Identify which cell holds the provided text, then report its (x, y) central coordinate. 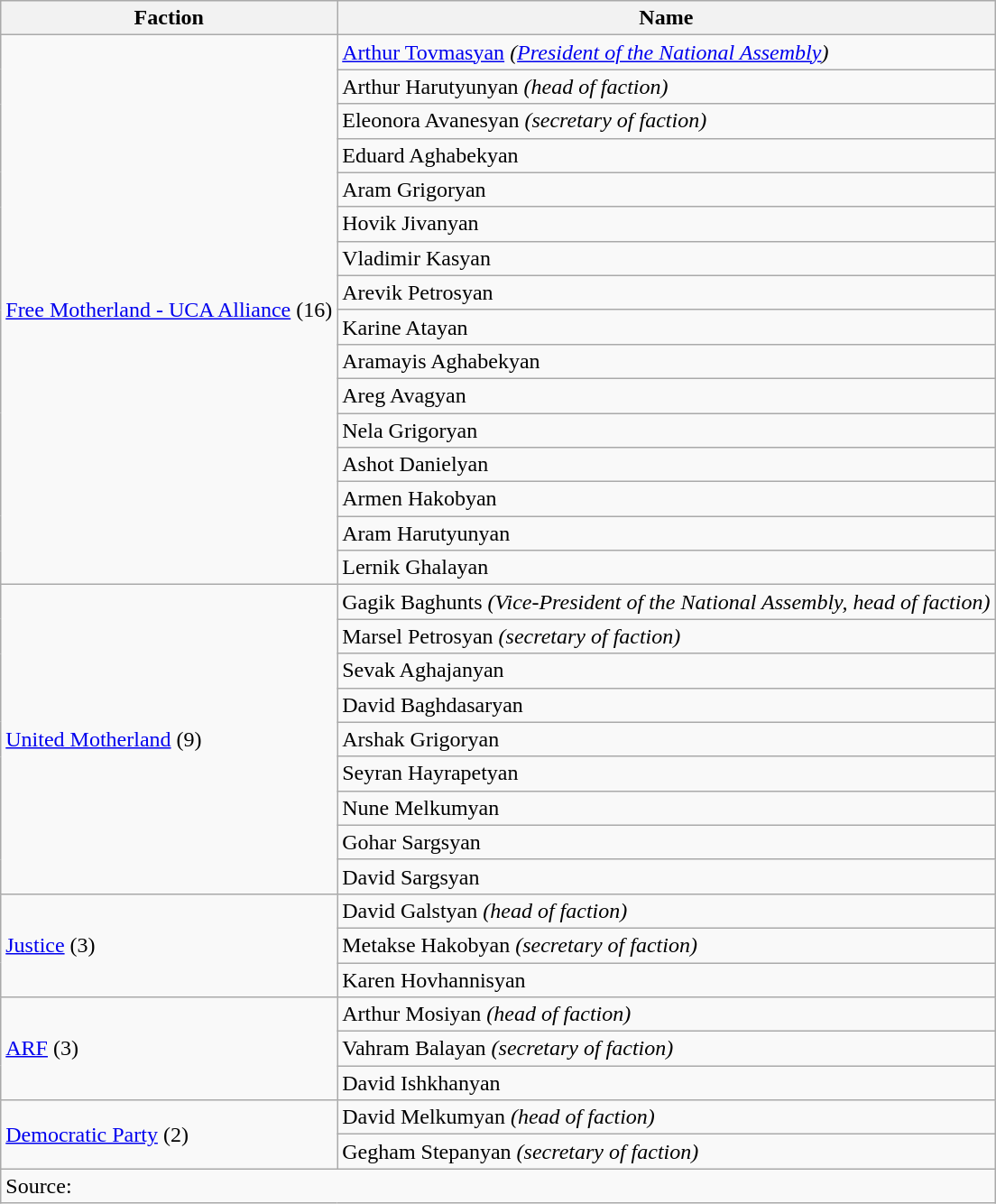
Ashot Danielyan (666, 465)
Gegham Stepanyan (secretary of faction) (666, 1152)
Arthur Mosiyan (head of faction) (666, 1014)
Seyran Hayrapetyan (666, 773)
Nune Melkumyan (666, 808)
ARF (3) (170, 1049)
Marsel Petrosyan (secretary of faction) (666, 636)
Sevak Aghajanyan (666, 671)
Aram Harutyunyan (666, 533)
David Ishkhanyan (666, 1083)
Aram Grigoryan (666, 190)
Free Motherland - UCA Alliance (16) (170, 310)
Armen Hakobyan (666, 499)
Hovik Jivanyan (666, 224)
Karine Atayan (666, 327)
United Motherland (9) (170, 740)
Faction (170, 18)
Gagik Baghunts (Vice-President of the National Assembly, head of faction) (666, 602)
Gohar Sargsyan (666, 842)
Eduard Aghabekyan (666, 155)
Nela Grigoryan (666, 431)
David Sargsyan (666, 876)
Vladimir Kasyan (666, 258)
Name (666, 18)
Areg Avagyan (666, 395)
Democratic Party (2) (170, 1135)
Eleonora Avanesyan (secretary of faction) (666, 121)
David Galstyan (head of faction) (666, 911)
Vahram Balayan (secretary of faction) (666, 1049)
Karen Hovhannisyan (666, 979)
Arthur Harutyunyan (head of faction) (666, 87)
Lernik Ghalayan (666, 568)
Metakse Hakobyan (secretary of faction) (666, 945)
David Melkumyan (head of faction) (666, 1117)
Arthur Tovmasyan (President of the National Assembly) (666, 52)
Arshak Grigoryan (666, 739)
Aramayis Aghabekyan (666, 361)
Justice (3) (170, 945)
David Baghdasaryan (666, 705)
Source: (498, 1186)
Arevik Petrosyan (666, 292)
